Determine the [X, Y] coordinate at the center of the cell enclosing the given text.  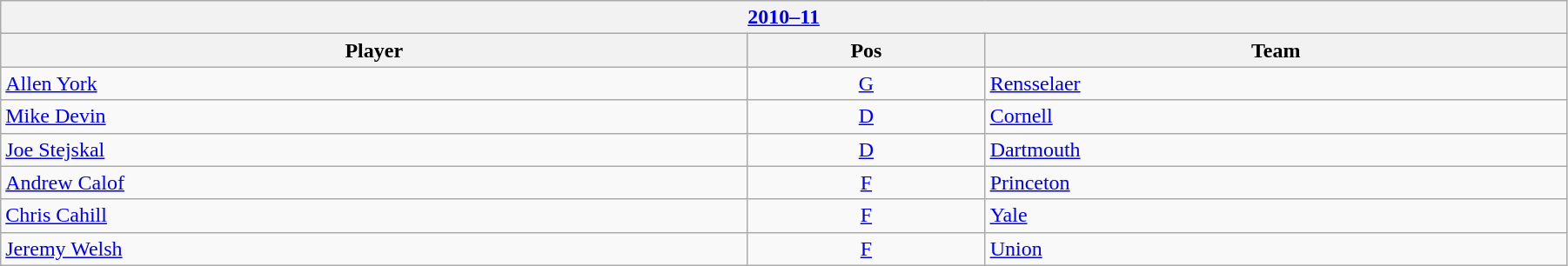
Andrew Calof [374, 183]
Cornell [1276, 116]
Yale [1276, 216]
Union [1276, 249]
Player [374, 50]
2010–11 [784, 17]
Dartmouth [1276, 150]
Team [1276, 50]
Joe Stejskal [374, 150]
Rensselaer [1276, 83]
Allen York [374, 83]
Princeton [1276, 183]
Pos [867, 50]
Jeremy Welsh [374, 249]
G [867, 83]
Mike Devin [374, 116]
Chris Cahill [374, 216]
